Identify which cell holds the provided text, then report its [X, Y] central coordinate. 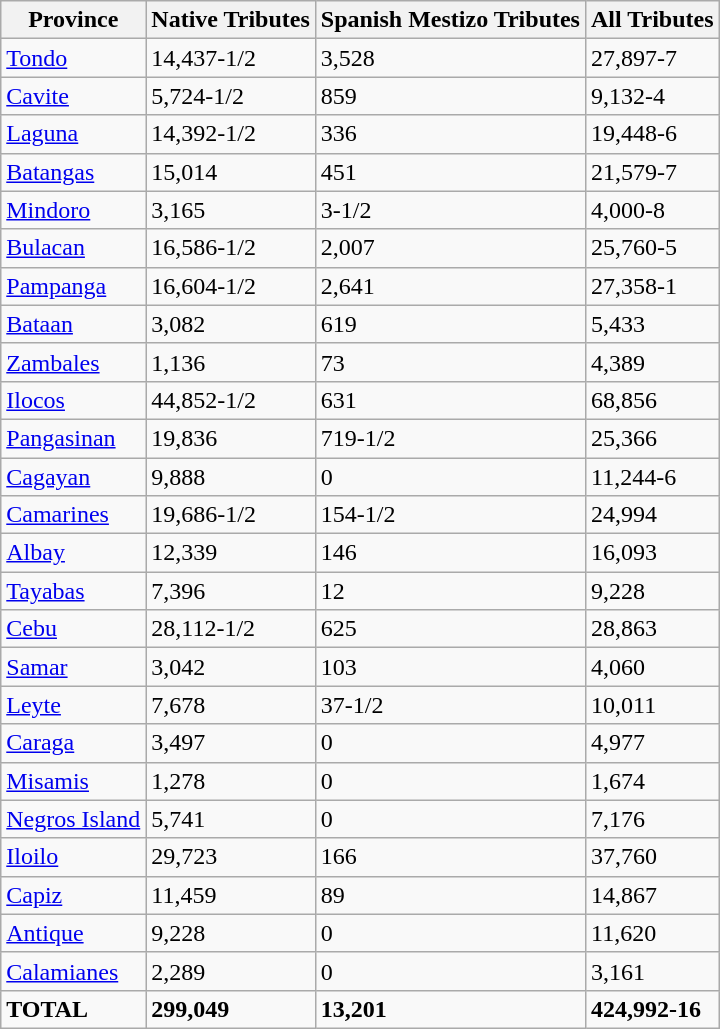
10,011 [652, 705]
28,863 [652, 629]
14,437-1/2 [231, 58]
7,176 [652, 819]
29,723 [231, 857]
14,392-1/2 [231, 134]
16,604-1/2 [231, 286]
TOTAL [74, 1009]
1,278 [231, 781]
Batangas [74, 172]
14,867 [652, 895]
3,042 [231, 667]
Bataan [74, 324]
44,852-1/2 [231, 400]
Caraga [74, 743]
631 [450, 400]
625 [450, 629]
2,007 [450, 248]
Native Tributes [231, 20]
11,459 [231, 895]
3-1/2 [450, 210]
25,760-5 [652, 248]
11,620 [652, 933]
73 [450, 362]
Capiz [74, 895]
16,093 [652, 553]
25,366 [652, 438]
9,888 [231, 477]
5,741 [231, 819]
9,132-4 [652, 96]
5,724-1/2 [231, 96]
19,448-6 [652, 134]
4,000-8 [652, 210]
Samar [74, 667]
Zambales [74, 362]
Pangasinan [74, 438]
11,244-6 [652, 477]
89 [450, 895]
28,112-1/2 [231, 629]
Iloilo [74, 857]
Pampanga [74, 286]
All Tributes [652, 20]
Province [74, 20]
336 [450, 134]
19,836 [231, 438]
7,396 [231, 591]
16,586-1/2 [231, 248]
Tondo [74, 58]
Ilocos [74, 400]
3,528 [450, 58]
4,060 [652, 667]
2,289 [231, 971]
24,994 [652, 515]
Tayabas [74, 591]
Antique [74, 933]
4,389 [652, 362]
3,497 [231, 743]
Misamis [74, 781]
3,165 [231, 210]
37-1/2 [450, 705]
424,992-16 [652, 1009]
12,339 [231, 553]
Cavite [74, 96]
Camarines [74, 515]
21,579-7 [652, 172]
1,674 [652, 781]
154-1/2 [450, 515]
719-1/2 [450, 438]
1,136 [231, 362]
299,049 [231, 1009]
27,358-1 [652, 286]
15,014 [231, 172]
Bulacan [74, 248]
2,641 [450, 286]
Spanish Mestizo Tributes [450, 20]
3,082 [231, 324]
Negros Island [74, 819]
37,760 [652, 857]
451 [450, 172]
Laguna [74, 134]
859 [450, 96]
3,161 [652, 971]
19,686-1/2 [231, 515]
Leyte [74, 705]
Mindoro [74, 210]
166 [450, 857]
Cagayan [74, 477]
4,977 [652, 743]
68,856 [652, 400]
Cebu [74, 629]
Calamianes [74, 971]
103 [450, 667]
Albay [74, 553]
619 [450, 324]
27,897-7 [652, 58]
5,433 [652, 324]
13,201 [450, 1009]
146 [450, 553]
12 [450, 591]
7,678 [231, 705]
